Provide the [X, Y] coordinate of the cell's center where the given text is located.  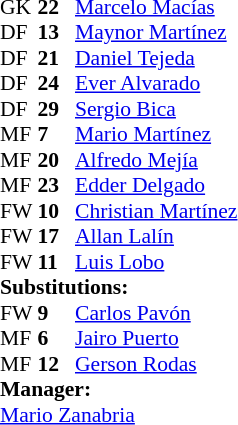
Allan Lalín [156, 237]
10 [57, 211]
Manager: [118, 389]
7 [57, 135]
9 [57, 313]
Alfredo Mejía [156, 160]
Luis Lobo [156, 262]
21 [57, 58]
12 [57, 364]
11 [57, 262]
Mario Martínez [156, 135]
23 [57, 185]
Substitutions: [118, 287]
Christian Martínez [156, 211]
Ever Alvarado [156, 83]
17 [57, 237]
Sergio Bica [156, 109]
Edder Delgado [156, 185]
29 [57, 109]
20 [57, 160]
Gerson Rodas [156, 364]
24 [57, 83]
Jairo Puerto [156, 339]
13 [57, 33]
Maynor Martínez [156, 33]
Carlos Pavón [156, 313]
Daniel Tejeda [156, 58]
6 [57, 339]
